Determine the (x, y) coordinate at the center of the cell enclosing the given text.  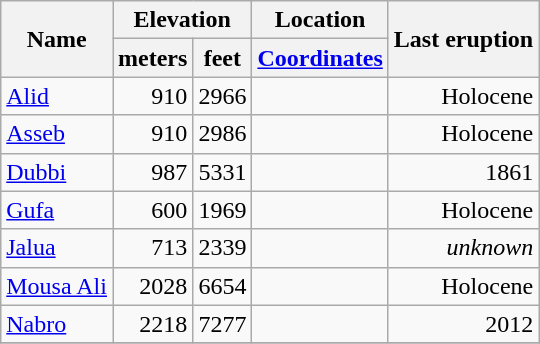
unknown (463, 248)
Name (57, 39)
Mousa Ali (57, 286)
Elevation (182, 20)
Location (320, 20)
2218 (152, 324)
2012 (463, 324)
2986 (222, 134)
1969 (222, 210)
feet (222, 58)
2028 (152, 286)
meters (152, 58)
Gufa (57, 210)
Nabro (57, 324)
Alid (57, 96)
Last eruption (463, 39)
Coordinates (320, 58)
2966 (222, 96)
1861 (463, 172)
600 (152, 210)
Asseb (57, 134)
987 (152, 172)
5331 (222, 172)
Jalua (57, 248)
6654 (222, 286)
713 (152, 248)
2339 (222, 248)
7277 (222, 324)
Dubbi (57, 172)
